Scan for the cell matching the given text and deliver its [X, Y] coordinate at center. 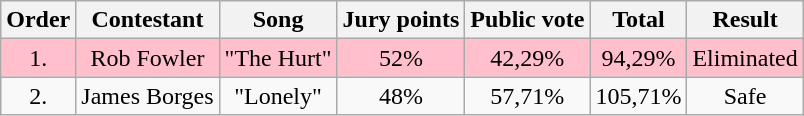
57,71% [528, 96]
Rob Fowler [148, 58]
Order [38, 20]
1. [38, 58]
Safe [745, 96]
2. [38, 96]
"The Hurt" [278, 58]
Jury points [401, 20]
Contestant [148, 20]
Total [638, 20]
48% [401, 96]
Song [278, 20]
Eliminated [745, 58]
Result [745, 20]
James Borges [148, 96]
52% [401, 58]
"Lonely" [278, 96]
42,29% [528, 58]
94,29% [638, 58]
Public vote [528, 20]
105,71% [638, 96]
